Find where the given text appears and provide that cell's center as (X, Y) coordinate. 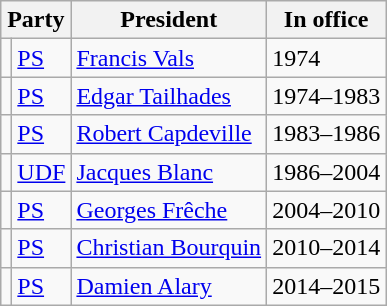
Jacques Blanc (169, 172)
Christian Bourquin (169, 248)
Party (36, 20)
Georges Frêche (169, 210)
In office (326, 20)
President (169, 20)
1983–1986 (326, 134)
Robert Capdeville (169, 134)
Francis Vals (169, 58)
2010–2014 (326, 248)
2014–2015 (326, 286)
Edgar Tailhades (169, 96)
1974 (326, 58)
Damien Alary (169, 286)
1974–1983 (326, 96)
2004–2010 (326, 210)
UDF (42, 172)
1986–2004 (326, 172)
